Return the (X, Y) coordinate for the center point of the cell that contains the specified text.  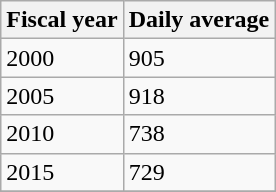
2000 (62, 58)
Daily average (199, 20)
Fiscal year (62, 20)
2015 (62, 172)
2010 (62, 134)
918 (199, 96)
2005 (62, 96)
905 (199, 58)
729 (199, 172)
738 (199, 134)
